Determine the [x, y] coordinate at the center of the cell enclosing the given text.  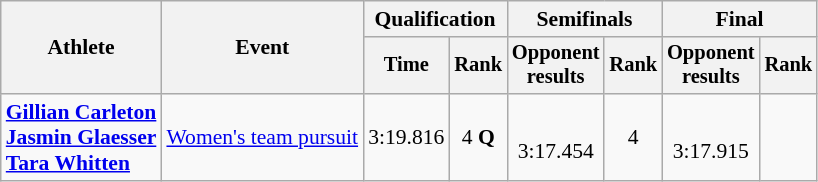
Semifinals [584, 19]
Athlete [82, 48]
Time [406, 66]
Final [740, 19]
4 Q [478, 138]
Women's team pursuit [262, 138]
4 [633, 138]
3:17.454 [556, 138]
3:17.915 [710, 138]
3:19.816 [406, 138]
Event [262, 48]
Gillian CarletonJasmin GlaesserTara Whitten [82, 138]
Qualification [435, 19]
